Find where the given text appears and provide that cell's center as (X, Y) coordinate. 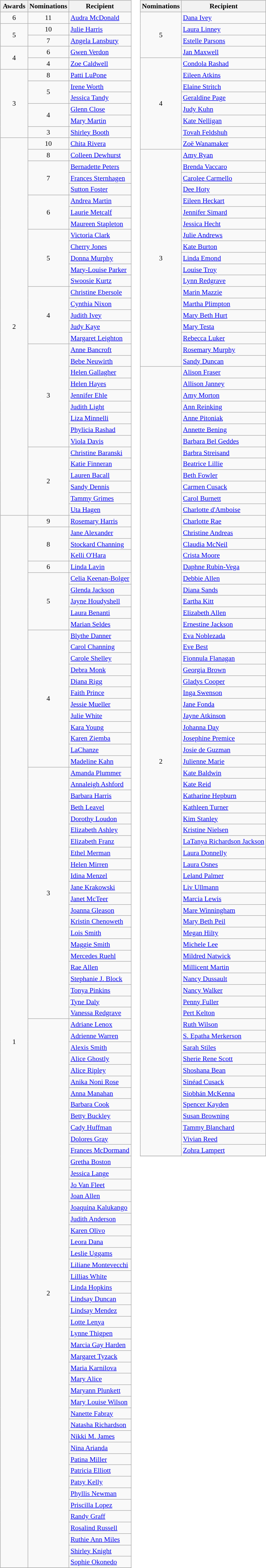
Victoria Clark (100, 235)
Lotte Lenya (100, 1322)
Liliane Montevecchi (100, 1265)
Jessie Mueller (100, 704)
Sophie Okonedo (100, 1562)
Ethel Merman (100, 853)
Dorothy Loudon (100, 819)
Alison Fraser (224, 372)
Rebecca Luker (224, 338)
Elizabeth Allen (224, 613)
Jayne Atkinson (224, 716)
Jane Alexander (100, 533)
Joanna Gleason (100, 910)
Allison Janney (224, 384)
Bebe Neuwirth (100, 361)
Betty Buckley (100, 1116)
Shirley Knight (100, 1551)
Jennifer Ehle (100, 395)
Judith Ivey (100, 315)
Faith Prince (100, 693)
Kate Baldwin (224, 773)
Marian Seldes (100, 624)
Mary Martin (100, 121)
Sarah Stiles (224, 1047)
Frances Sternhagen (100, 178)
Julienne Marie (224, 761)
Julie Harris (100, 29)
Alice Ghostly (100, 1059)
Mary Beth Hurt (224, 315)
Annaleigh Ashford (100, 784)
Laura Benanti (100, 613)
Randy Graff (100, 1516)
Janet McTeer (100, 899)
Alexis Smith (100, 1047)
Jessica Lange (100, 1173)
Katie Finneran (100, 464)
Linda Hopkins (100, 1288)
Tonya Pinkins (100, 990)
Eileen Heckart (224, 201)
Daphne Rubin-Vega (224, 567)
Laura Linney (224, 29)
Andrea Martin (100, 201)
Inga Swenson (224, 693)
Leland Palmer (224, 876)
Stephanie J. Block (100, 979)
Viola Davis (100, 441)
Christine Ebersole (100, 292)
Marin Mazzie (224, 292)
Judith Anderson (100, 1219)
Cynthia Nixon (100, 304)
Priscilla Lopez (100, 1505)
Chita Rivera (100, 144)
Bernadette Peters (100, 167)
Phyllis Newman (100, 1494)
Barbara Harris (100, 796)
Mildred Natwick (224, 956)
Lindsay Mendez (100, 1310)
Jane Krakowski (100, 887)
Anna Manahan (100, 1093)
Estelle Parsons (224, 41)
Elaine Stritch (224, 86)
Swoosie Kurtz (100, 281)
Susan Browning (224, 1116)
Cady Huffman (100, 1127)
Maria Karnilova (100, 1368)
Fionnula Flanagan (224, 658)
Jessica Hecht (224, 224)
Irene Worth (100, 86)
Tammy Grimes (100, 498)
Rosalind Russell (100, 1528)
Mary-Louise Parker (100, 269)
Lindsay Duncan (100, 1299)
Beatrice Lillie (224, 464)
Tammy Blanchard (224, 1127)
Helen Hayes (100, 384)
Mary Alice (100, 1379)
Debra Monk (100, 670)
Judy Kaye (100, 327)
Condola Rashad (224, 64)
Carolee Carmello (224, 178)
Charlotte d'Amboise (224, 510)
Laurie Metcalf (100, 212)
Maryann Plunkett (100, 1390)
Kristine Nielsen (224, 830)
Sinéad Cusack (224, 1082)
Kristin Chenoweth (100, 922)
Lauren Bacall (100, 475)
Ann Reinking (224, 407)
Amanda Plummer (100, 773)
Zoe Caldwell (100, 64)
Josie de Guzman (224, 750)
Nina Arianda (100, 1448)
Lynn Redgrave (224, 281)
Patina Miller (100, 1459)
Mary Testa (224, 327)
Judith Light (100, 407)
Adriane Lenox (100, 1024)
Kara Young (100, 727)
Tovah Feldshuh (224, 132)
Barbra Streisand (224, 452)
Siobhán McKenna (224, 1093)
Crista Moore (224, 556)
Lynne Thigpen (100, 1333)
Claudia McNeil (224, 544)
Leora Dana (100, 1242)
Maggie Smith (100, 944)
1 (14, 1042)
Kate Burton (224, 247)
Sandy Dennis (100, 487)
Jane Fonda (224, 704)
Michele Lee (224, 944)
Laura Donnelly (224, 853)
Anne Bancroft (100, 350)
Penny Fuller (224, 1002)
Gladys Cooper (224, 681)
Jo Van Fleet (100, 1185)
Mare Winningham (224, 910)
11 (48, 18)
Mary Louise Wilson (100, 1402)
Mercedes Ruehl (100, 956)
Idina Menzel (100, 876)
Margaret Tyzack (100, 1356)
Stockard Channing (100, 544)
Liv Ullmann (224, 887)
Anne Pitoniak (224, 418)
Angela Lansbury (100, 41)
Jayne Houdyshell (100, 601)
Elizabeth Ashley (100, 830)
Sherie Rene Scott (224, 1059)
Donna Murphy (100, 258)
LaChanze (100, 750)
Barbara Cook (100, 1105)
Judy Kuhn (224, 109)
Diana Rigg (100, 681)
Linda Lavin (100, 567)
Joaquina Kalukango (100, 1207)
Glenn Close (100, 109)
Linda Emond (224, 258)
Geraldine Page (224, 98)
Audra McDonald (100, 18)
Pert Kelton (224, 1013)
Annette Bening (224, 430)
9 (48, 521)
Louise Troy (224, 269)
Diana Sands (224, 590)
Katharine Hepburn (224, 796)
Glenda Jackson (100, 590)
Christine Andreas (224, 533)
Lois Smith (100, 933)
Spencer Kayden (224, 1105)
Maureen Stapleton (100, 224)
Frances McDormand (100, 1150)
Zohra Lampert (224, 1150)
Tyne Daly (100, 1002)
Natasha Richardson (100, 1425)
Karen Olivo (100, 1231)
Sandy Duncan (224, 361)
Liza Minnelli (100, 418)
Awards (14, 6)
Vanessa Redgrave (100, 1013)
LaTanya Richardson Jackson (224, 841)
Kim Stanley (224, 819)
Vivian Reed (224, 1139)
Celia Keenan-Bolger (100, 578)
Jessica Tandy (100, 98)
Beth Fowler (224, 475)
Johanna Day (224, 727)
Debbie Allen (224, 578)
Helen Gallagher (100, 372)
Nikki M. James (100, 1436)
Carole Shelley (100, 658)
Rosemary Murphy (224, 350)
Kate Reid (224, 784)
Eve Best (224, 647)
Nancy Walker (224, 990)
Sutton Foster (100, 189)
Gretha Boston (100, 1162)
S. Epatha Merkerson (224, 1036)
Eva Noblezada (224, 635)
Rae Allen (100, 967)
Christine Baranski (100, 452)
Shirley Booth (100, 132)
Eartha Kitt (224, 601)
Dana Ivey (224, 18)
Georgia Brown (224, 670)
Julie White (100, 716)
Julie Andrews (224, 235)
Millicent Martin (224, 967)
Ernestine Jackson (224, 624)
Amy Ryan (224, 155)
Kate Nelligan (224, 121)
Kelli O'Hara (100, 556)
Laura Osnes (224, 864)
Colleen Dewhurst (100, 155)
Karen Ziemba (100, 739)
Ruth Wilson (224, 1024)
Kathleen Turner (224, 807)
Beth Leavel (100, 807)
Patti LuPone (100, 75)
Marcia Gay Harden (100, 1345)
Ruthie Ann Miles (100, 1539)
Marcia Lewis (224, 899)
Nanette Fabray (100, 1414)
Carol Burnett (224, 498)
Nancy Dussault (224, 979)
Amy Morton (224, 395)
Elizabeth Franz (100, 841)
Phylicia Rashad (100, 430)
Madeline Kahn (100, 761)
Jennifer Simard (224, 212)
Brenda Vaccaro (224, 167)
Carmen Cusack (224, 487)
Joan Allen (100, 1196)
Charlotte Rae (224, 521)
Rosemary Harris (100, 521)
Zoë Wanamaker (224, 144)
Anika Noni Rose (100, 1082)
Barbara Bel Geddes (224, 441)
Lillias White (100, 1276)
Jan Maxwell (224, 52)
Helen Mirren (100, 864)
Shoshana Bean (224, 1070)
Mary Beth Peil (224, 922)
Dee Hoty (224, 189)
Blythe Danner (100, 635)
Adrienne Warren (100, 1036)
Gwen Verdon (100, 52)
Cherry Jones (100, 247)
Alice Ripley (100, 1070)
Dolores Gray (100, 1139)
Megan Hilty (224, 933)
Eileen Atkins (224, 75)
Carol Channing (100, 647)
Uta Hagen (100, 510)
Margaret Leighton (100, 338)
Martha Plimpton (224, 304)
Patsy Kelly (100, 1482)
Leslie Uggams (100, 1253)
Josephine Premice (224, 739)
Patricia Elliott (100, 1471)
